Search for the cell housing the specified text and yield its (X, Y) center coordinate. 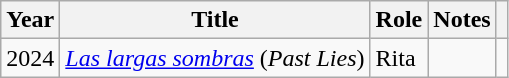
Role (399, 20)
2024 (30, 58)
Title (215, 20)
Rita (399, 58)
Las largas sombras (Past Lies) (215, 58)
Year (30, 20)
Notes (462, 20)
